Locate the cell with the specified text and output its (x, y) center coordinate. 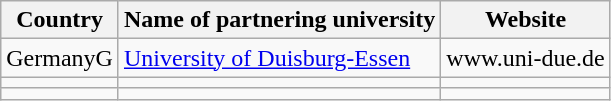
GermanyG (60, 58)
Website (526, 20)
Name of partnering university (279, 20)
www.uni-due.de (526, 58)
Country (60, 20)
University of Duisburg-Essen (279, 58)
